Capture the cell that displays the provided text and extract its (x, y) central coordinate. 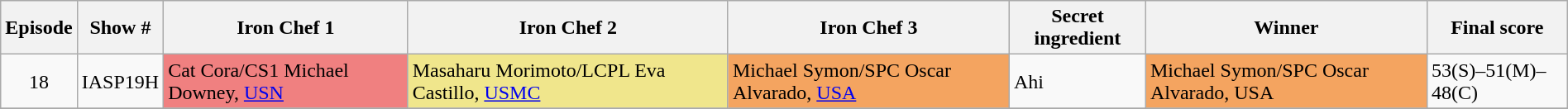
Show # (120, 28)
Ahi (1077, 81)
Iron Chef 2 (567, 28)
Episode (39, 28)
Masaharu Morimoto/LCPL Eva Castillo, USMC (567, 81)
Final score (1497, 28)
Cat Cora/CS1 Michael Downey, USN (286, 81)
Iron Chef 1 (286, 28)
53(S)–51(M)–48(C) (1497, 81)
Winner (1286, 28)
Iron Chef 3 (868, 28)
Secret ingredient (1077, 28)
18 (39, 81)
IASP19H (120, 81)
